Find where the given text appears and provide that cell's center as (x, y) coordinate. 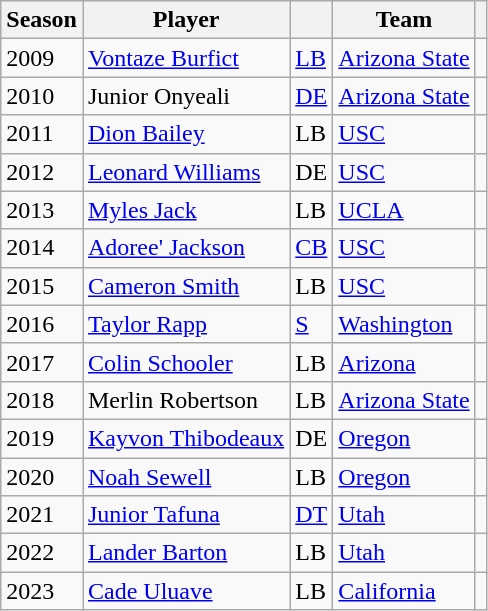
Myles Jack (186, 210)
2020 (42, 477)
Merlin Robertson (186, 400)
S (312, 324)
2011 (42, 134)
Vontaze Burfict (186, 58)
Noah Sewell (186, 477)
2017 (42, 362)
DT (312, 515)
Adoree' Jackson (186, 248)
Lander Barton (186, 553)
Taylor Rapp (186, 324)
2014 (42, 248)
Leonard Williams (186, 172)
2019 (42, 438)
Colin Schooler (186, 362)
California (404, 591)
Season (42, 20)
2021 (42, 515)
CB (312, 248)
Arizona (404, 362)
Junior Tafuna (186, 515)
2015 (42, 286)
2009 (42, 58)
UCLA (404, 210)
2010 (42, 96)
Junior Onyeali (186, 96)
2012 (42, 172)
2023 (42, 591)
2022 (42, 553)
Team (404, 20)
Dion Bailey (186, 134)
2018 (42, 400)
Cade Uluave (186, 591)
2013 (42, 210)
Kayvon Thibodeaux (186, 438)
Player (186, 20)
2016 (42, 324)
Washington (404, 324)
Cameron Smith (186, 286)
